Scan for the cell matching the given text and deliver its [x, y] coordinate at center. 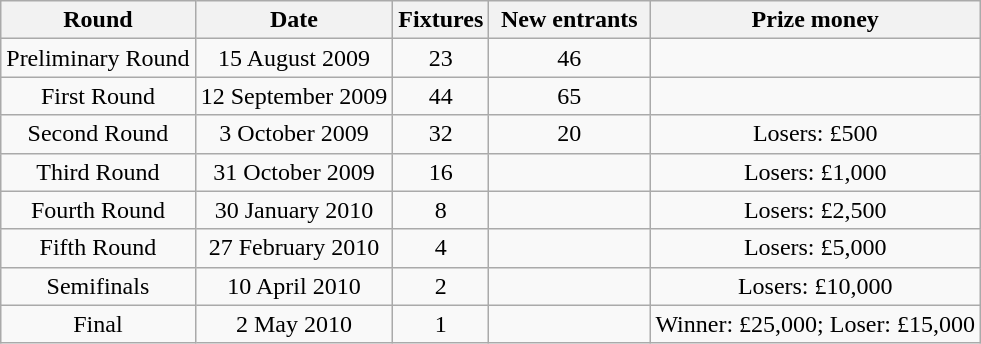
20 [570, 134]
3 October 2009 [294, 134]
30 January 2010 [294, 210]
2 [441, 286]
31 October 2009 [294, 172]
Fixtures [441, 20]
2 May 2010 [294, 324]
Losers: £500 [816, 134]
12 September 2009 [294, 96]
New entrants [570, 20]
32 [441, 134]
65 [570, 96]
Final [98, 324]
44 [441, 96]
Preliminary Round [98, 58]
1 [441, 324]
46 [570, 58]
First Round [98, 96]
8 [441, 210]
23 [441, 58]
Semifinals [98, 286]
Date [294, 20]
Losers: £1,000 [816, 172]
Round [98, 20]
Fourth Round [98, 210]
Prize money [816, 20]
Winner: £25,000; Loser: £15,000 [816, 324]
10 April 2010 [294, 286]
Losers: £10,000 [816, 286]
15 August 2009 [294, 58]
Second Round [98, 134]
Fifth Round [98, 248]
Losers: £5,000 [816, 248]
Losers: £2,500 [816, 210]
16 [441, 172]
27 February 2010 [294, 248]
Third Round [98, 172]
4 [441, 248]
